Locate the cell with the specified text and output its [x, y] center coordinate. 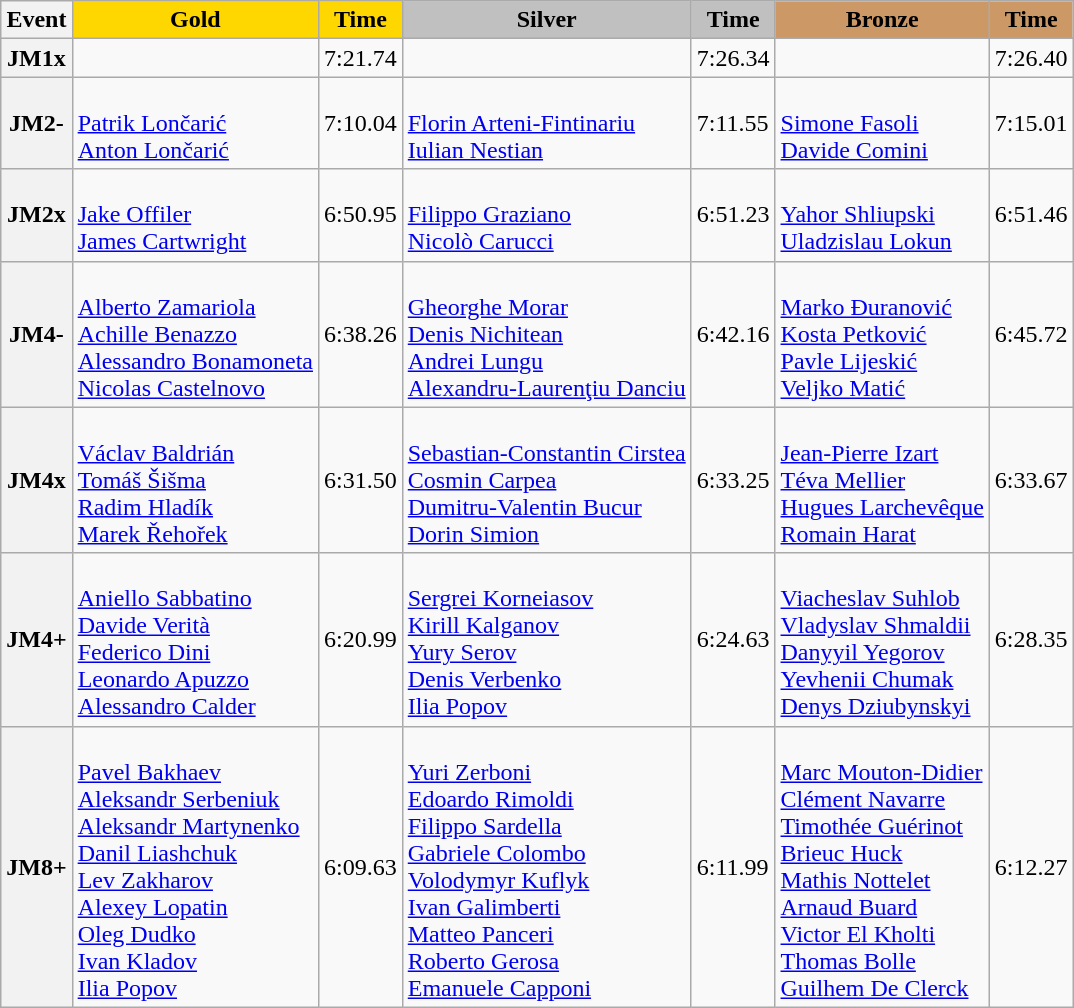
Florin Arteni-FintinariuIulian Nestian [546, 123]
JM4- [36, 334]
Jake OffilerJames Cartwright [195, 215]
Yuri ZerboniEdoardo RimoldiFilippo SardellaGabriele ColomboVolodymyr KuflykIvan GalimbertiMatteo PanceriRoberto GerosaEmanuele Capponi [546, 866]
Gheorghe MorarDenis NichiteanAndrei LunguAlexandru-Laurenţiu Danciu [546, 334]
Pavel BakhaevAleksandr SerbeniukAleksandr MartynenkoDanil LiashchukLev ZakharovAlexey LopatinOleg DudkoIvan KladovIlia Popov [195, 866]
Patrik LončarićAnton Lončarić [195, 123]
Silver [546, 20]
6:12.27 [1031, 866]
Viacheslav SuhlobVladyslav ShmaldiiDanyyil YegorovYevhenii ChumakDenys Dziubynskyi [882, 640]
7:11.55 [733, 123]
Filippo GrazianoNicolò Carucci [546, 215]
6:09.63 [360, 866]
Simone FasoliDavide Comini [882, 123]
6:31.50 [360, 480]
7:26.34 [733, 58]
JM2x [36, 215]
Bronze [882, 20]
6:38.26 [360, 334]
JM4x [36, 480]
6:45.72 [1031, 334]
Yahor ShliupskiUladzislau Lokun [882, 215]
6:11.99 [733, 866]
Marc Mouton-DidierClément NavarreTimothée GuérinotBrieuc HuckMathis NotteletArnaud BuardVictor El KholtiThomas BolleGuilhem De Clerck [882, 866]
Aniello SabbatinoDavide VeritàFederico DiniLeonardo ApuzzoAlessandro Calder [195, 640]
6:33.25 [733, 480]
6:51.46 [1031, 215]
6:20.99 [360, 640]
JM1x [36, 58]
6:42.16 [733, 334]
6:28.35 [1031, 640]
JM4+ [36, 640]
7:15.01 [1031, 123]
Event [36, 20]
Václav BaldriánTomáš ŠišmaRadim HladíkMarek Řehořek [195, 480]
JM2- [36, 123]
Sebastian-Constantin CirsteaCosmin CarpeaDumitru-Valentin BucurDorin Simion [546, 480]
7:26.40 [1031, 58]
7:21.74 [360, 58]
6:50.95 [360, 215]
JM8+ [36, 866]
6:51.23 [733, 215]
Alberto ZamariolaAchille BenazzoAlessandro BonamonetaNicolas Castelnovo [195, 334]
6:24.63 [733, 640]
Gold [195, 20]
Sergrei KorneiasovKirill KalganovYury SerovDenis VerbenkoIlia Popov [546, 640]
Jean-Pierre IzartTéva MellierHugues LarchevêqueRomain Harat [882, 480]
7:10.04 [360, 123]
Marko ĐuranovićKosta PetkovićPavle LijeskićVeljko Matić [882, 334]
6:33.67 [1031, 480]
